From the cell containing the given text, extract its center point as (x, y) coordinate. 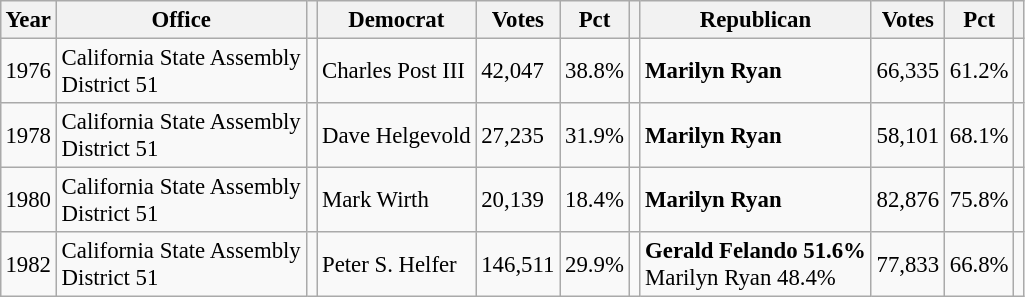
Peter S. Helfer (396, 264)
66,335 (908, 70)
18.4% (594, 200)
61.2% (978, 70)
1980 (28, 200)
Gerald Felando 51.6%Marilyn Ryan 48.4% (756, 264)
77,833 (908, 264)
29.9% (594, 264)
1976 (28, 70)
Charles Post III (396, 70)
Mark Wirth (396, 200)
27,235 (518, 136)
1978 (28, 136)
38.8% (594, 70)
66.8% (978, 264)
Republican (756, 20)
75.8% (978, 200)
1982 (28, 264)
20,139 (518, 200)
82,876 (908, 200)
Year (28, 20)
58,101 (908, 136)
Office (181, 20)
68.1% (978, 136)
31.9% (594, 136)
146,511 (518, 264)
Democrat (396, 20)
Dave Helgevold (396, 136)
42,047 (518, 70)
